Detect which cell encompasses the target text, then output its (X, Y) center coordinate. 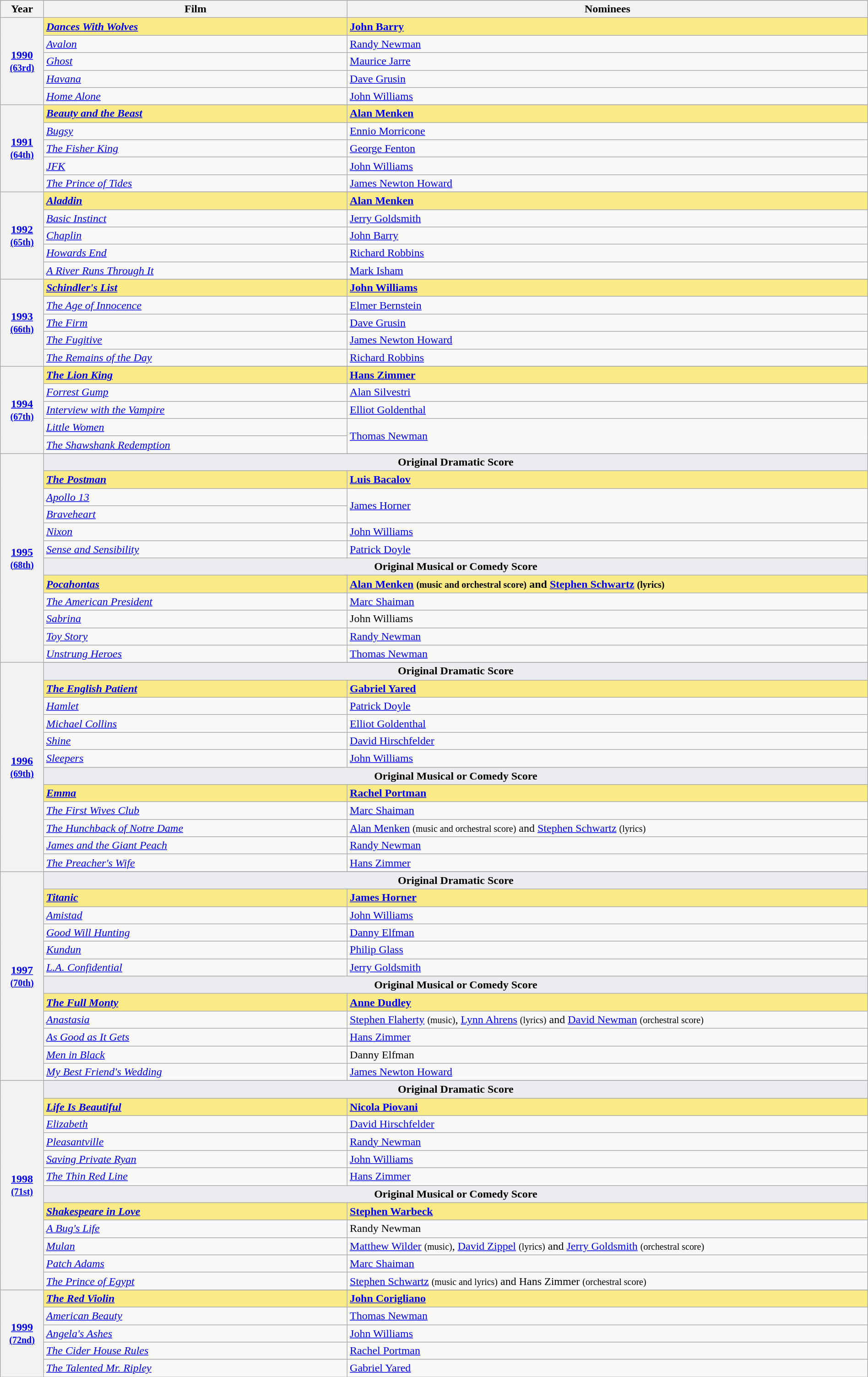
Saving Private Ryan (195, 1159)
1992(65th) (22, 235)
Elmer Bernstein (608, 305)
The Age of Innocence (195, 305)
Ennio Morricone (608, 131)
Sense and Sensibility (195, 549)
Toy Story (195, 636)
Maurice Jarre (608, 61)
Sleepers (195, 758)
1996(69th) (22, 767)
Sabrina (195, 619)
The Lion King (195, 375)
The Hunchback of Notre Dame (195, 828)
1995(68th) (22, 558)
Film (195, 9)
Basic Instinct (195, 218)
Bugsy (195, 131)
Shine (195, 741)
Patch Adams (195, 1263)
Forrest Gump (195, 392)
Year (22, 9)
John Corigliano (608, 1298)
The Fugitive (195, 340)
Amistad (195, 915)
Mulan (195, 1246)
Stephen Schwartz (music and lyrics) and Hans Zimmer (orchestral score) (608, 1281)
Stephen Warbeck (608, 1211)
1990(63rd) (22, 61)
Angela's Ashes (195, 1334)
The Preacher's Wife (195, 863)
Home Alone (195, 96)
Havana (195, 79)
Men in Black (195, 1054)
Aladdin (195, 201)
Kundun (195, 950)
Schindler's List (195, 288)
The Firm (195, 323)
Alan Silvestri (608, 392)
Hamlet (195, 706)
My Best Friend's Wedding (195, 1072)
Elizabeth (195, 1124)
Michael Collins (195, 723)
Chaplin (195, 236)
Howards End (195, 253)
Pocahontas (195, 584)
Titanic (195, 898)
JFK (195, 166)
Stephen Flaherty (music), Lynn Ahrens (lyrics) and David Newman (orchestral score) (608, 1019)
The Talented Mr. Ripley (195, 1368)
Ghost (195, 61)
The Cider House Rules (195, 1351)
Braveheart (195, 515)
Dances With Wolves (195, 27)
L.A. Confidential (195, 967)
Beauty and the Beast (195, 114)
The American President (195, 602)
Unstrung Heroes (195, 654)
1999(72nd) (22, 1333)
The Red Violin (195, 1298)
Philip Glass (608, 950)
Anne Dudley (608, 1002)
The Shawshank Redemption (195, 445)
Nicola Piovani (608, 1107)
Pleasantville (195, 1142)
A River Runs Through It (195, 271)
1998(71st) (22, 1186)
The Prince of Tides (195, 183)
1991(64th) (22, 148)
Little Women (195, 427)
As Good as It Gets (195, 1037)
Luis Bacalov (608, 479)
Matthew Wilder (music), David Zippel (lyrics) and Jerry Goldsmith (orchestral score) (608, 1246)
Interview with the Vampire (195, 410)
The Postman (195, 479)
The Fisher King (195, 148)
The Prince of Egypt (195, 1281)
James and the Giant Peach (195, 846)
A Bug's Life (195, 1229)
Anastasia (195, 1019)
Shakespeare in Love (195, 1211)
The English Patient (195, 688)
Nixon (195, 532)
1994(67th) (22, 410)
Mark Isham (608, 271)
Nominees (608, 9)
George Fenton (608, 148)
The Thin Red Line (195, 1176)
The Full Monty (195, 1002)
The First Wives Club (195, 811)
1997(70th) (22, 976)
Avalon (195, 44)
The Remains of the Day (195, 358)
1993(66th) (22, 323)
Emma (195, 793)
American Beauty (195, 1316)
Good Will Hunting (195, 932)
Life Is Beautiful (195, 1107)
Apollo 13 (195, 497)
